Identify which cell holds the provided text, then report its (x, y) central coordinate. 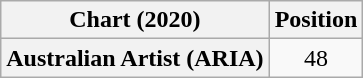
Australian Artist (ARIA) (135, 58)
Chart (2020) (135, 20)
48 (316, 58)
Position (316, 20)
